Pinpoint the cell where the given text exists, returning its [X, Y] midpoint coordinate. 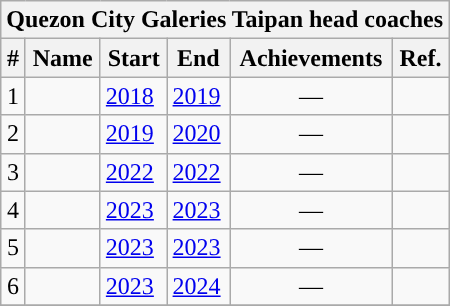
2018 [134, 96]
Achievements [312, 58]
4 [13, 210]
Ref. [420, 58]
# [13, 58]
2 [13, 134]
5 [13, 248]
2020 [198, 134]
Quezon City Galeries Taipan head coaches [225, 20]
2024 [198, 286]
1 [13, 96]
Start [134, 58]
6 [13, 286]
End [198, 58]
3 [13, 172]
Name [62, 58]
